Scan for the cell matching the given text and deliver its [X, Y] coordinate at center. 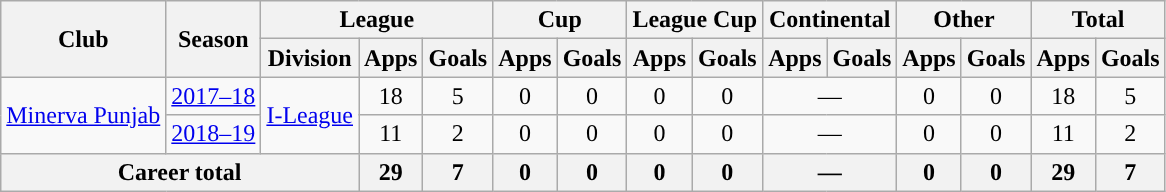
Cup [560, 20]
Total [1098, 20]
Season [214, 39]
I-League [310, 115]
League Cup [695, 20]
Division [310, 58]
2018–19 [214, 134]
2017–18 [214, 96]
Other [964, 20]
Minerva Punjab [84, 115]
League [377, 20]
Continental [830, 20]
Club [84, 39]
Career total [180, 172]
